Return [X, Y] of the center of cell containing provided text 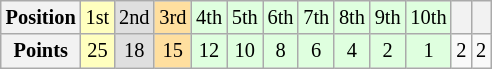
15 [172, 51]
6 [316, 51]
8 [281, 51]
10 [245, 51]
Position [41, 17]
1 [429, 51]
25 [98, 51]
4th [209, 17]
10th [429, 17]
6th [281, 17]
1st [98, 17]
9th [388, 17]
3rd [172, 17]
5th [245, 17]
12 [209, 51]
Points [41, 51]
4 [352, 51]
18 [134, 51]
7th [316, 17]
8th [352, 17]
2nd [134, 17]
